Determine the (x, y) coordinate at the center of the cell enclosing the given text.  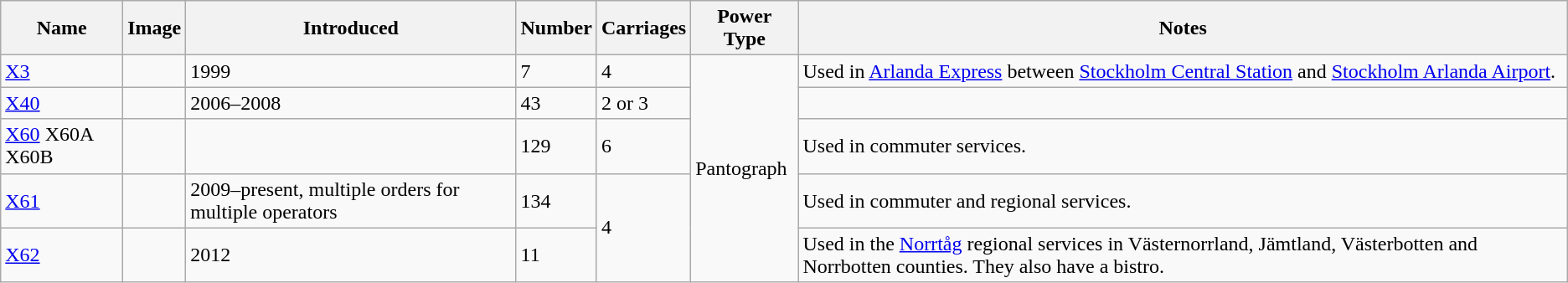
Introduced (351, 28)
6 (643, 146)
7 (556, 71)
Name (62, 28)
Number (556, 28)
2009–present, multiple orders for multiple operators (351, 201)
11 (556, 255)
X61 (62, 201)
Used in commuter services. (1183, 146)
129 (556, 146)
2012 (351, 255)
1999 (351, 71)
43 (556, 103)
Pantograph (745, 169)
X62 (62, 255)
Used in the Norrtåg regional services in Västernorrland, Jämtland, Västerbotten and Norrbotten counties. They also have a bistro. (1183, 255)
2 or 3 (643, 103)
Power Type (745, 28)
X40 (62, 103)
2006–2008 (351, 103)
X3 (62, 71)
Used in Arlanda Express between Stockholm Central Station and Stockholm Arlanda Airport. (1183, 71)
Notes (1183, 28)
X60 X60A X60B (62, 146)
134 (556, 201)
Image (154, 28)
Carriages (643, 28)
Used in commuter and regional services. (1183, 201)
